Output the (x, y) coordinate of the center of the cell containing the given text.  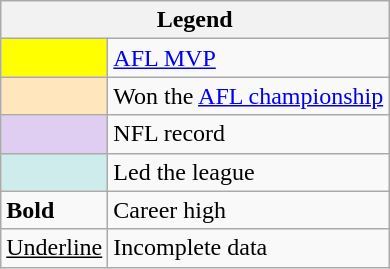
AFL MVP (248, 58)
Incomplete data (248, 248)
Bold (54, 210)
NFL record (248, 134)
Led the league (248, 172)
Won the AFL championship (248, 96)
Underline (54, 248)
Legend (195, 20)
Career high (248, 210)
